Search for the cell housing the specified text and yield its [x, y] center coordinate. 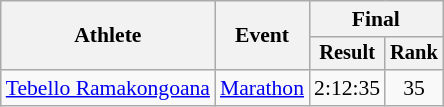
Marathon [262, 88]
35 [414, 88]
Tebello Ramakongoana [108, 88]
Result [347, 54]
Rank [414, 54]
2:12:35 [347, 88]
Final [376, 19]
Athlete [108, 36]
Event [262, 36]
